Extract the (X, Y) coordinate from the center of the cell holding the provided text.  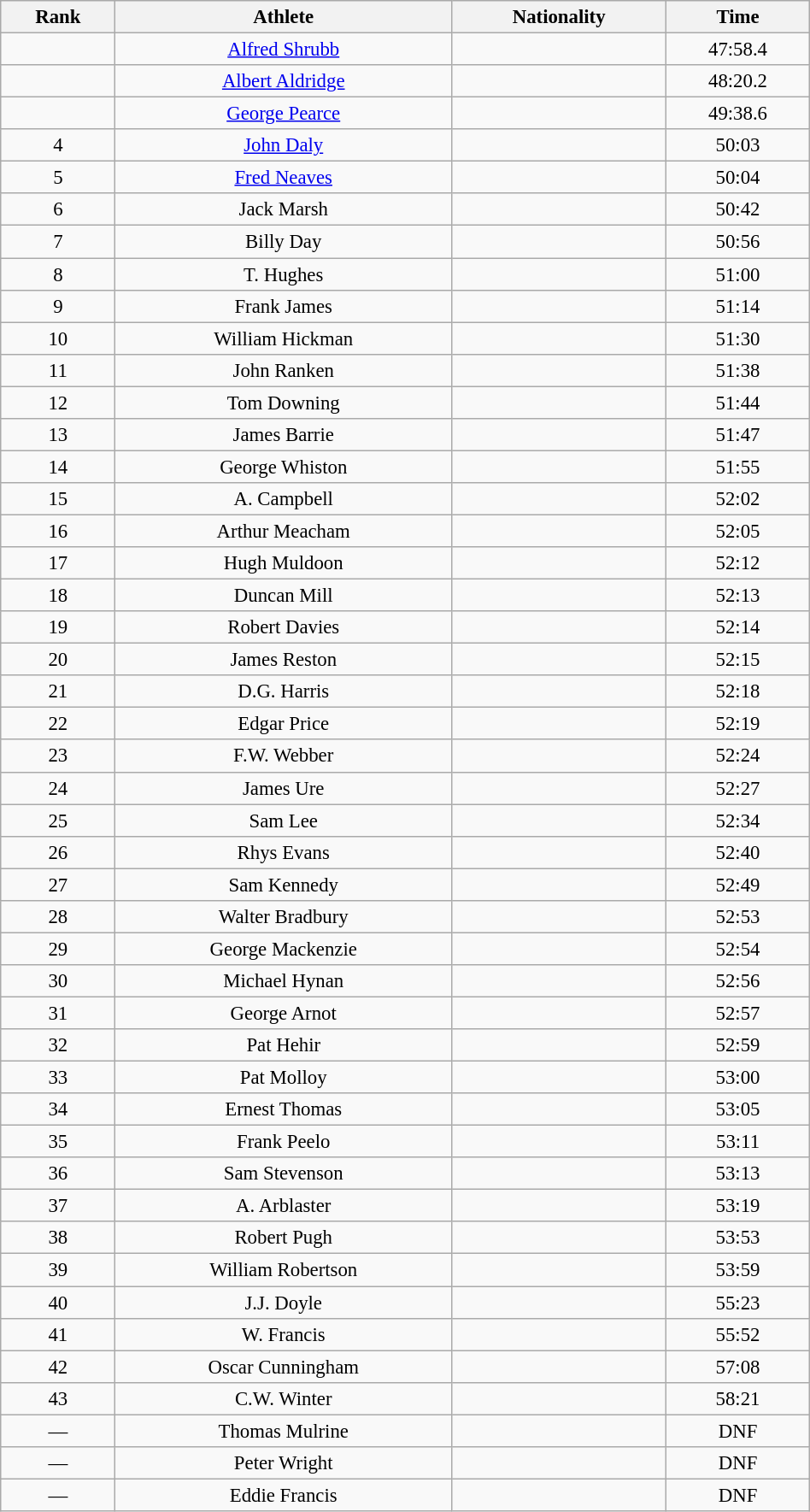
Walter Bradbury (284, 917)
6 (58, 209)
8 (58, 274)
Fred Neaves (284, 178)
Tom Downing (284, 403)
52:40 (738, 852)
A. Arblaster (284, 1206)
John Ranken (284, 370)
25 (58, 821)
Frank Peelo (284, 1142)
51:44 (738, 403)
52:15 (738, 660)
50:56 (738, 242)
J.J. Doyle (284, 1303)
53:19 (738, 1206)
Sam Stevenson (284, 1174)
27 (58, 885)
Oscar Cunningham (284, 1367)
57:08 (738, 1367)
Duncan Mill (284, 596)
49:38.6 (738, 114)
51:00 (738, 274)
James Ure (284, 788)
47:58.4 (738, 50)
37 (58, 1206)
5 (58, 178)
52:19 (738, 724)
Frank James (284, 306)
42 (58, 1367)
50:03 (738, 145)
52:24 (738, 756)
Sam Kennedy (284, 885)
17 (58, 563)
53:05 (738, 1109)
53:53 (738, 1238)
58:21 (738, 1398)
28 (58, 917)
52:02 (738, 499)
53:59 (738, 1270)
Billy Day (284, 242)
16 (58, 531)
Alfred Shrubb (284, 50)
C.W. Winter (284, 1398)
Nationality (559, 17)
55:23 (738, 1303)
Rank (58, 17)
51:55 (738, 467)
9 (58, 306)
52:34 (738, 821)
11 (58, 370)
George Mackenzie (284, 949)
William Hickman (284, 338)
53:11 (738, 1142)
14 (58, 467)
Eddie Francis (284, 1495)
18 (58, 596)
51:38 (738, 370)
12 (58, 403)
33 (58, 1078)
Albert Aldridge (284, 81)
52:56 (738, 981)
30 (58, 981)
George Pearce (284, 114)
40 (58, 1303)
Pat Molloy (284, 1078)
Robert Pugh (284, 1238)
A. Campbell (284, 499)
James Reston (284, 660)
George Arnot (284, 1013)
Thomas Mulrine (284, 1431)
53:13 (738, 1174)
52:57 (738, 1013)
10 (58, 338)
4 (58, 145)
Rhys Evans (284, 852)
D.G. Harris (284, 691)
W. Francis (284, 1334)
52:05 (738, 531)
52:12 (738, 563)
51:47 (738, 435)
50:04 (738, 178)
Pat Hehir (284, 1045)
50:42 (738, 209)
Michael Hynan (284, 981)
James Barrie (284, 435)
William Robertson (284, 1270)
36 (58, 1174)
52:54 (738, 949)
39 (58, 1270)
41 (58, 1334)
20 (58, 660)
19 (58, 627)
52:13 (738, 596)
T. Hughes (284, 274)
52:49 (738, 885)
52:14 (738, 627)
32 (58, 1045)
48:20.2 (738, 81)
13 (58, 435)
34 (58, 1109)
Edgar Price (284, 724)
38 (58, 1238)
52:18 (738, 691)
52:59 (738, 1045)
Robert Davies (284, 627)
21 (58, 691)
22 (58, 724)
51:14 (738, 306)
7 (58, 242)
Peter Wright (284, 1463)
Arthur Meacham (284, 531)
Hugh Muldoon (284, 563)
Time (738, 17)
Athlete (284, 17)
53:00 (738, 1078)
51:30 (738, 338)
43 (58, 1398)
Jack Marsh (284, 209)
15 (58, 499)
52:53 (738, 917)
John Daly (284, 145)
23 (58, 756)
29 (58, 949)
55:52 (738, 1334)
26 (58, 852)
31 (58, 1013)
52:27 (738, 788)
35 (58, 1142)
Sam Lee (284, 821)
F.W. Webber (284, 756)
George Whiston (284, 467)
Ernest Thomas (284, 1109)
24 (58, 788)
